Provide the (X, Y) coordinate of the cell's center where the given text is located.  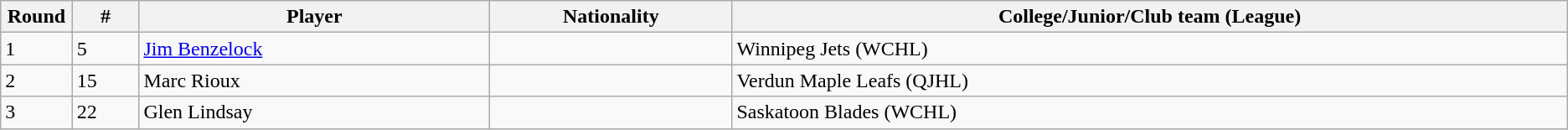
Jim Benzelock (315, 49)
Marc Rioux (315, 81)
1 (37, 49)
Verdun Maple Leafs (QJHL) (1149, 81)
Nationality (611, 17)
Saskatoon Blades (WCHL) (1149, 112)
5 (106, 49)
Glen Lindsay (315, 112)
15 (106, 81)
Player (315, 17)
# (106, 17)
22 (106, 112)
3 (37, 112)
Winnipeg Jets (WCHL) (1149, 49)
Round (37, 17)
College/Junior/Club team (League) (1149, 17)
2 (37, 81)
